Pinpoint the cell where the given text exists, returning its (X, Y) midpoint coordinate. 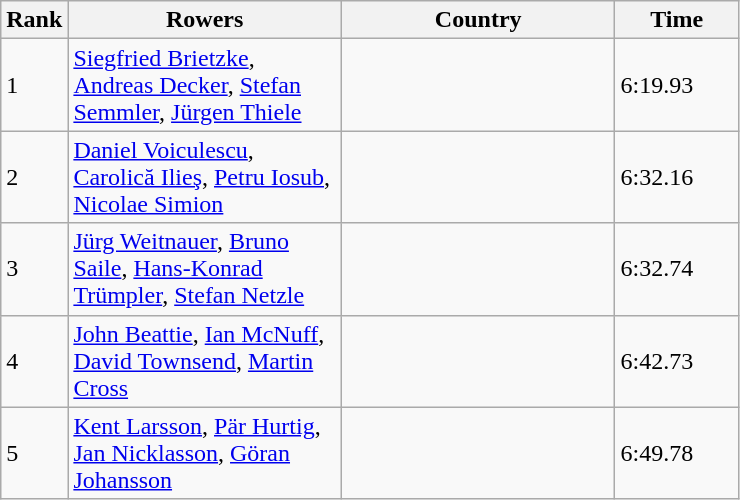
1 (34, 85)
Siegfried Brietzke, Andreas Decker, Stefan Semmler, Jürgen Thiele (205, 85)
Jürg Weitnauer, Bruno Saile, Hans-Konrad Trümpler, Stefan Netzle (205, 269)
Daniel Voiculescu, Carolică Ilieş, Petru Iosub, Nicolae Simion (205, 177)
Rowers (205, 20)
6:49.78 (677, 453)
6:19.93 (677, 85)
Kent Larsson, Pär Hurtig, Jan Nicklasson, Göran Johansson (205, 453)
2 (34, 177)
5 (34, 453)
John Beattie, Ian McNuff, David Townsend, Martin Cross (205, 361)
6:32.16 (677, 177)
Time (677, 20)
4 (34, 361)
3 (34, 269)
6:42.73 (677, 361)
Rank (34, 20)
6:32.74 (677, 269)
Country (478, 20)
